Search for the cell housing the specified text and yield its (X, Y) center coordinate. 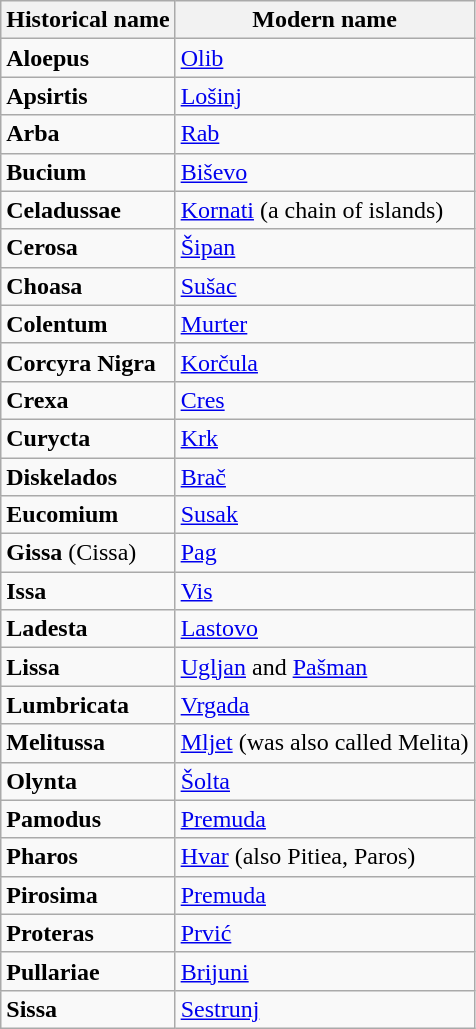
Aloepus (88, 58)
Crexa (88, 400)
Lumbricata (88, 705)
Olib (324, 58)
Brač (324, 477)
Celadussae (88, 210)
Lastovo (324, 629)
Olynta (88, 781)
Murter (324, 324)
Lissa (88, 667)
Diskelados (88, 477)
Colentum (88, 324)
Rab (324, 134)
Susak (324, 515)
Ladesta (88, 629)
Curycta (88, 438)
Pharos (88, 857)
Cerosa (88, 248)
Lošinj (324, 96)
Gissa (Cissa) (88, 553)
Korčula (324, 362)
Modern name (324, 20)
Apsirtis (88, 96)
Cres (324, 400)
Kornati (a chain of islands) (324, 210)
Hvar (also Pitiea, Paros) (324, 857)
Arba (88, 134)
Pirosima (88, 895)
Ugljan and Pašman (324, 667)
Sestrunj (324, 1009)
Šolta (324, 781)
Sušac (324, 286)
Vrgada (324, 705)
Biševo (324, 172)
Krk (324, 438)
Corcyra Nigra (88, 362)
Pullariae (88, 971)
Issa (88, 591)
Eucomium (88, 515)
Historical name (88, 20)
Pag (324, 553)
Vis (324, 591)
Šipan (324, 248)
Pamodus (88, 819)
Prvić (324, 933)
Choasa (88, 286)
Proteras (88, 933)
Bucium (88, 172)
Sissa (88, 1009)
Mljet (was also called Melita) (324, 743)
Brijuni (324, 971)
Melitussa (88, 743)
